Determine the (x, y) coordinate at the center of the cell enclosing the given text.  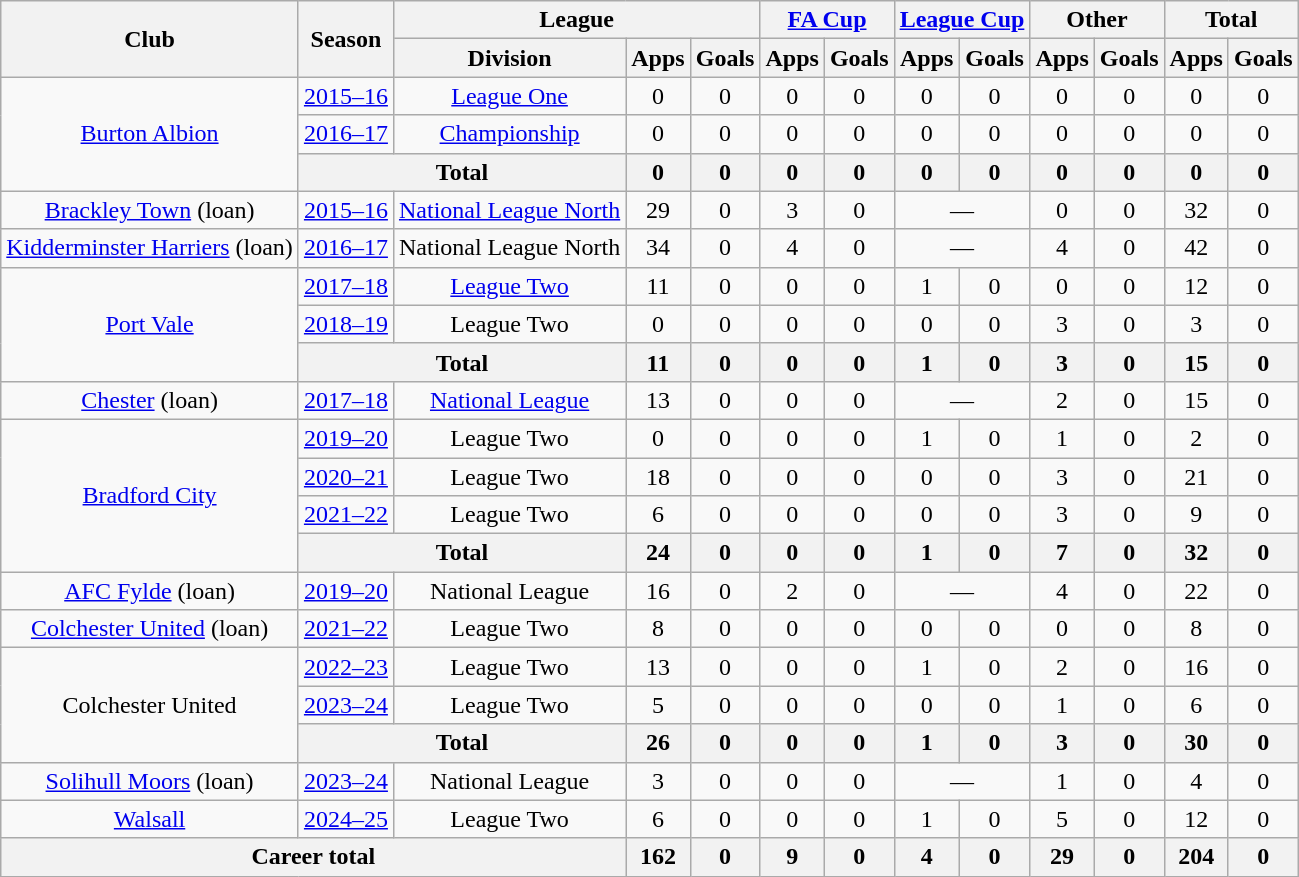
Colchester United (150, 705)
Career total (314, 857)
18 (658, 477)
34 (658, 248)
Chester (loan) (150, 400)
Club (150, 39)
League One (509, 96)
Brackley Town (loan) (150, 210)
Walsall (150, 819)
21 (1196, 477)
AFC Fylde (loan) (150, 591)
24 (658, 553)
Other (1097, 20)
Colchester United (loan) (150, 629)
Championship (509, 134)
2024–25 (346, 819)
League (576, 20)
FA Cup (827, 20)
30 (1196, 743)
2020–21 (346, 477)
162 (658, 857)
Division (509, 58)
7 (1062, 553)
League Cup (962, 20)
Kidderminster Harriers (loan) (150, 248)
22 (1196, 591)
Port Vale (150, 324)
Season (346, 39)
Burton Albion (150, 134)
Bradford City (150, 495)
204 (1196, 857)
2022–23 (346, 667)
2018–19 (346, 324)
26 (658, 743)
42 (1196, 248)
Solihull Moors (loan) (150, 781)
